Output the [X, Y] coordinate of the center of the cell containing the given text.  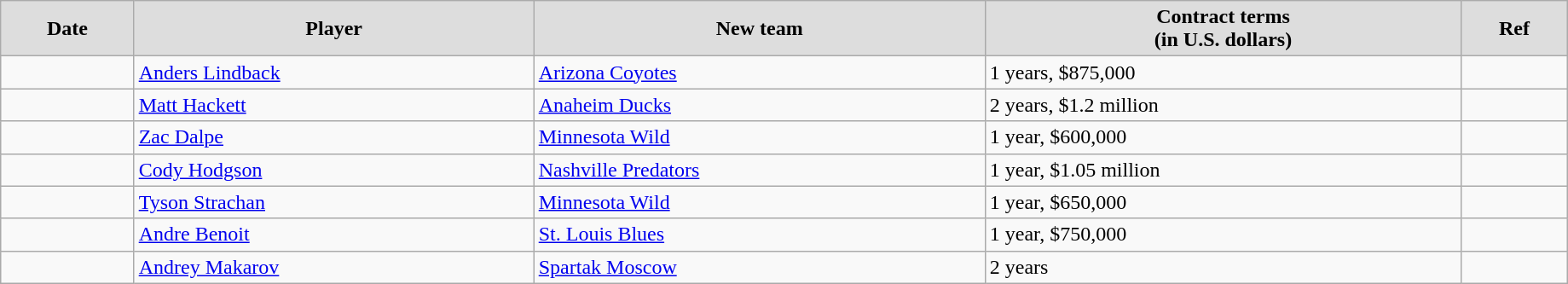
Cody Hodgson [334, 170]
1 year, $1.05 million [1223, 170]
New team [759, 29]
Date [67, 29]
Tyson Strachan [334, 202]
St. Louis Blues [759, 235]
Andrey Makarov [334, 267]
Anders Lindback [334, 72]
1 year, $650,000 [1223, 202]
Spartak Moscow [759, 267]
Zac Dalpe [334, 137]
Matt Hackett [334, 105]
2 years, $1.2 million [1223, 105]
Player [334, 29]
1 year, $750,000 [1223, 235]
Contract terms(in U.S. dollars) [1223, 29]
Arizona Coyotes [759, 72]
1 year, $600,000 [1223, 137]
Anaheim Ducks [759, 105]
2 years [1223, 267]
1 years, $875,000 [1223, 72]
Andre Benoit [334, 235]
Nashville Predators [759, 170]
Ref [1514, 29]
